Find where the given text appears and provide that cell's center as (X, Y) coordinate. 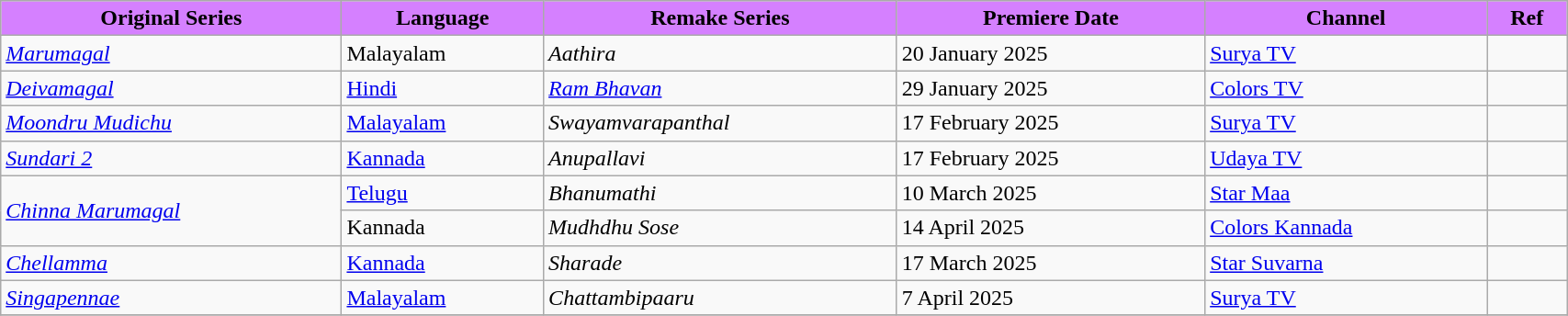
Ram Bhavan (720, 88)
Star Maa (1347, 193)
Channel (1347, 18)
Star Suvarna (1347, 263)
Bhanumathi (720, 193)
29 January 2025 (1051, 88)
Chinna Marumagal (171, 210)
Hindi (443, 88)
Swayamvarapanthal (720, 123)
Remake Series (720, 18)
Udaya TV (1347, 158)
Sundari 2 (171, 158)
Premiere Date (1051, 18)
14 April 2025 (1051, 228)
Chattambipaaru (720, 298)
Aathira (720, 53)
Colors TV (1347, 88)
Anupallavi (720, 158)
10 March 2025 (1051, 193)
Colors Kannada (1347, 228)
17 March 2025 (1051, 263)
7 April 2025 (1051, 298)
Singapennae (171, 298)
Original Series (171, 18)
Sharade (720, 263)
Moondru Mudichu (171, 123)
Language (443, 18)
Chellamma (171, 263)
Mudhdhu Sose (720, 228)
Telugu (443, 193)
Marumagal (171, 53)
Ref (1527, 18)
20 January 2025 (1051, 53)
Deivamagal (171, 88)
